Locate the cell with the specified text and output its (x, y) center coordinate. 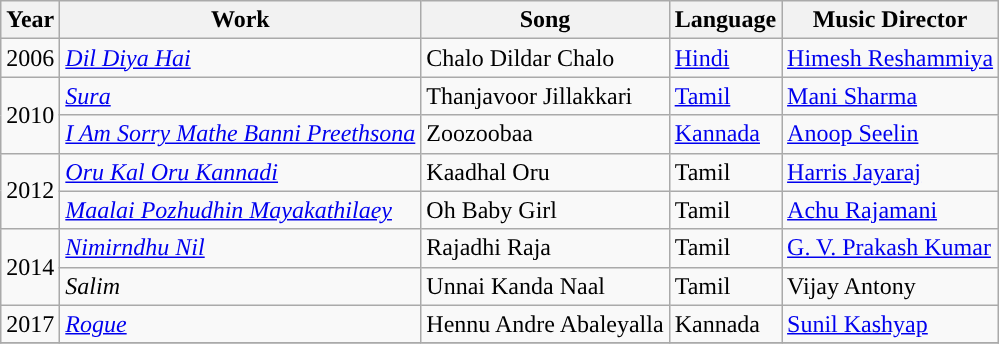
Harris Jayaraj (890, 172)
G. V. Prakash Kumar (890, 248)
2014 (30, 267)
Unnai Kanda Naal (545, 286)
Music Director (890, 20)
Year (30, 20)
Salim (240, 286)
Himesh Reshammiya (890, 58)
Oh Baby Girl (545, 210)
Oru Kal Oru Kannadi (240, 172)
Thanjavoor Jillakkari (545, 96)
Hennu Andre Abaleyalla (545, 324)
Dil Diya Hai (240, 58)
2006 (30, 58)
Song (545, 20)
Rajadhi Raja (545, 248)
2010 (30, 115)
Hindi (725, 58)
Work (240, 20)
Rogue (240, 324)
Sura (240, 96)
Sunil Kashyap (890, 324)
Language (725, 20)
Zoozoobaa (545, 134)
Nimirndhu Nil (240, 248)
Mani Sharma (890, 96)
Anoop Seelin (890, 134)
Maalai Pozhudhin Mayakathilaey (240, 210)
2017 (30, 324)
I Am Sorry Mathe Banni Preethsona (240, 134)
Chalo Dildar Chalo (545, 58)
Kaadhal Oru (545, 172)
Vijay Antony (890, 286)
Achu Rajamani (890, 210)
2012 (30, 191)
